Capture the cell that displays the provided text and extract its [x, y] central coordinate. 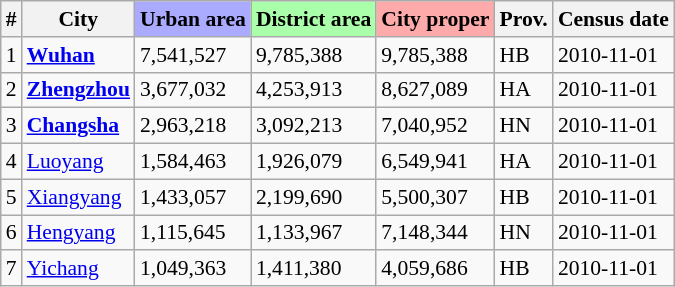
6,549,941 [435, 162]
1,411,380 [314, 269]
Zhengzhou [78, 90]
7,541,527 [193, 55]
Census date [614, 19]
# [12, 19]
City [78, 19]
3 [12, 126]
1,049,363 [193, 269]
5 [12, 197]
2,199,690 [314, 197]
Xiangyang [78, 197]
1,584,463 [193, 162]
3,092,213 [314, 126]
8,627,089 [435, 90]
4 [12, 162]
Luoyang [78, 162]
5,500,307 [435, 197]
Urban area [193, 19]
1,133,967 [314, 233]
Prov. [524, 19]
City proper [435, 19]
District area [314, 19]
2,963,218 [193, 126]
4,253,913 [314, 90]
Yichang [78, 269]
7,148,344 [435, 233]
1,115,645 [193, 233]
2 [12, 90]
6 [12, 233]
7,040,952 [435, 126]
1,433,057 [193, 197]
Changsha [78, 126]
7 [12, 269]
1 [12, 55]
3,677,032 [193, 90]
Wuhan [78, 55]
4,059,686 [435, 269]
Hengyang [78, 233]
1,926,079 [314, 162]
